Output the (x, y) coordinate of the center of the cell containing the given text.  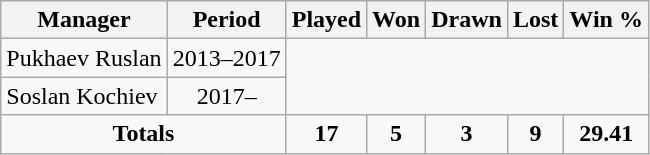
Pukhaev Ruslan (84, 58)
Drawn (467, 20)
Won (396, 20)
Totals (144, 134)
Win % (606, 20)
29.41 (606, 134)
5 (396, 134)
Manager (84, 20)
2017– (226, 96)
Soslan Kochiev (84, 96)
Lost (535, 20)
17 (326, 134)
Played (326, 20)
Period (226, 20)
3 (467, 134)
9 (535, 134)
2013–2017 (226, 58)
